Extract the (x, y) coordinate from the center of the cell holding the provided text.  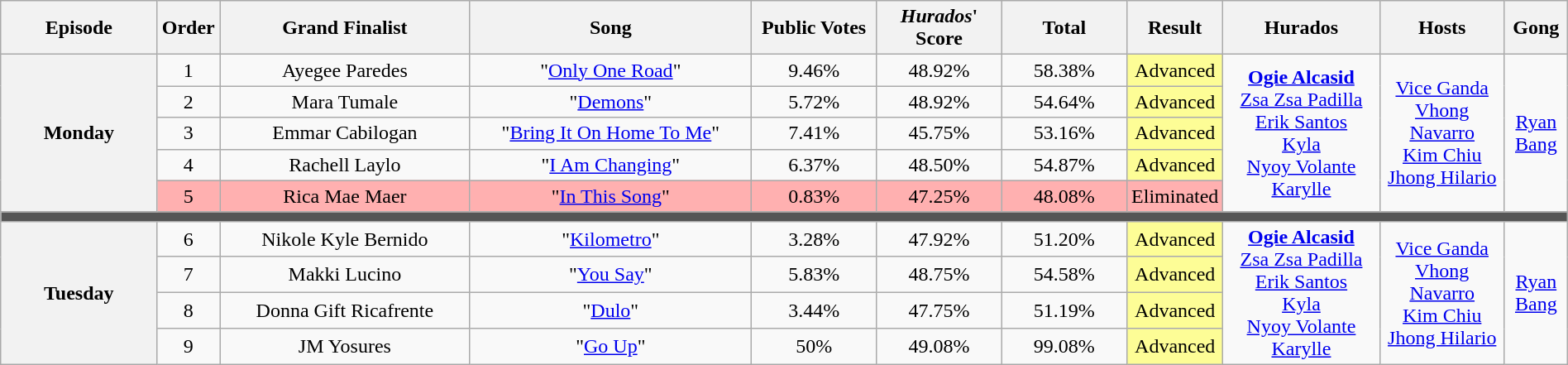
Episode (79, 28)
Gong (1536, 28)
3 (189, 133)
Hurados' Score (939, 28)
7 (189, 275)
8 (189, 311)
Rica Mae Maer (346, 196)
Grand Finalist (346, 28)
51.20% (1064, 238)
Eliminated (1175, 196)
0.83% (814, 196)
47.25% (939, 196)
54.64% (1064, 102)
48.50% (939, 165)
Song (610, 28)
"Only One Road" (610, 70)
48.08% (1064, 196)
53.16% (1064, 133)
Result (1175, 28)
"I Am Changing" (610, 165)
Donna Gift Ricafrente (346, 311)
54.58% (1064, 275)
5.83% (814, 275)
Ayegee Paredes (346, 70)
Tuesday (79, 293)
7.41% (814, 133)
Mara Tumale (346, 102)
Hosts (1442, 28)
9.46% (814, 70)
Hurados (1302, 28)
54.87% (1064, 165)
6 (189, 238)
3.44% (814, 311)
Makki Lucino (346, 275)
3.28% (814, 238)
58.38% (1064, 70)
Nikole Kyle Bernido (346, 238)
Total (1064, 28)
Emmar Cabilogan (346, 133)
"In This Song" (610, 196)
6.37% (814, 165)
"Dulo" (610, 311)
9 (189, 346)
Public Votes (814, 28)
"Bring It On Home To Me" (610, 133)
45.75% (939, 133)
47.75% (939, 311)
Monday (79, 133)
49.08% (939, 346)
51.19% (1064, 311)
5 (189, 196)
99.08% (1064, 346)
50% (814, 346)
2 (189, 102)
Rachell Laylo (346, 165)
4 (189, 165)
"Kilometro" (610, 238)
Order (189, 28)
"You Say" (610, 275)
48.75% (939, 275)
"Go Up" (610, 346)
JM Yosures (346, 346)
"Demons" (610, 102)
47.92% (939, 238)
1 (189, 70)
5.72% (814, 102)
